Determine the (x, y) coordinate at the center of the cell enclosing the given text.  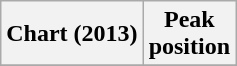
Peakposition (189, 34)
Chart (2013) (72, 34)
